Provide the (x, y) coordinate of the cell's center where the given text is located.  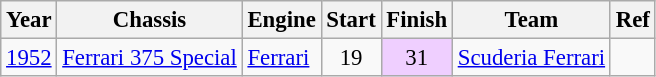
Team (531, 20)
Engine (282, 20)
1952 (29, 58)
Start (351, 20)
Year (29, 20)
Finish (416, 20)
19 (351, 58)
Ref (632, 20)
Scuderia Ferrari (531, 58)
31 (416, 58)
Ferrari 375 Special (150, 58)
Chassis (150, 20)
Ferrari (282, 58)
